Detect which cell encompasses the target text, then output its (x, y) center coordinate. 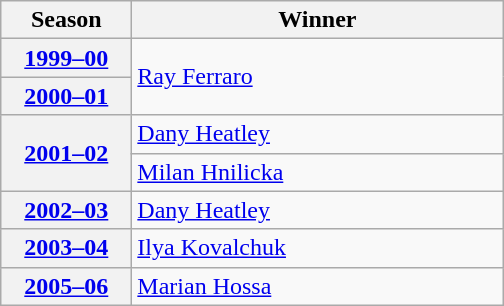
2003–04 (66, 248)
Marian Hossa (318, 286)
Ray Ferraro (318, 77)
Milan Hnilicka (318, 172)
2005–06 (66, 286)
1999–00 (66, 58)
Winner (318, 20)
Ilya Kovalchuk (318, 248)
2001–02 (66, 153)
2002–03 (66, 210)
Season (66, 20)
2000–01 (66, 96)
